Determine the (x, y) coordinate at the center of the cell enclosing the given text.  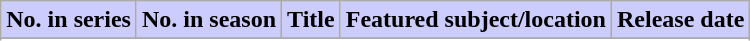
Release date (680, 20)
No. in series (69, 20)
Title (312, 20)
Featured subject/location (476, 20)
No. in season (208, 20)
